Output the [X, Y] coordinate of the center of the cell containing the given text.  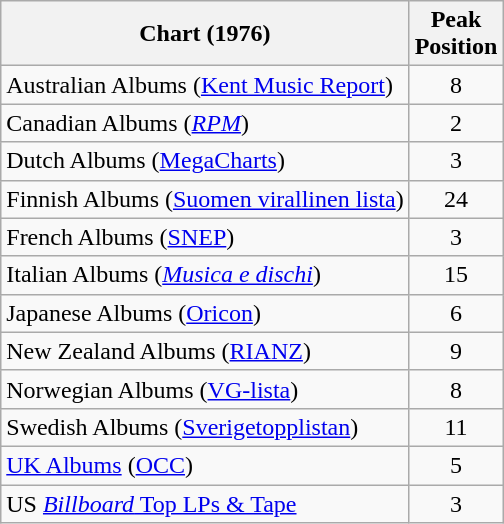
French Albums (SNEP) [205, 237]
UK Albums (OCC) [205, 465]
US Billboard Top LPs & Tape [205, 503]
2 [456, 123]
PeakPosition [456, 34]
6 [456, 313]
Finnish Albums (Suomen virallinen lista) [205, 199]
11 [456, 427]
Canadian Albums (RPM) [205, 123]
Dutch Albums (MegaCharts) [205, 161]
Swedish Albums (Sverigetopplistan) [205, 427]
Japanese Albums (Oricon) [205, 313]
15 [456, 275]
Chart (1976) [205, 34]
Norwegian Albums (VG-lista) [205, 389]
Italian Albums (Musica e dischi) [205, 275]
9 [456, 351]
24 [456, 199]
New Zealand Albums (RIANZ) [205, 351]
5 [456, 465]
Australian Albums (Kent Music Report) [205, 85]
